For the text-containing cell, return its midpoint in (X, Y) coordinate format. 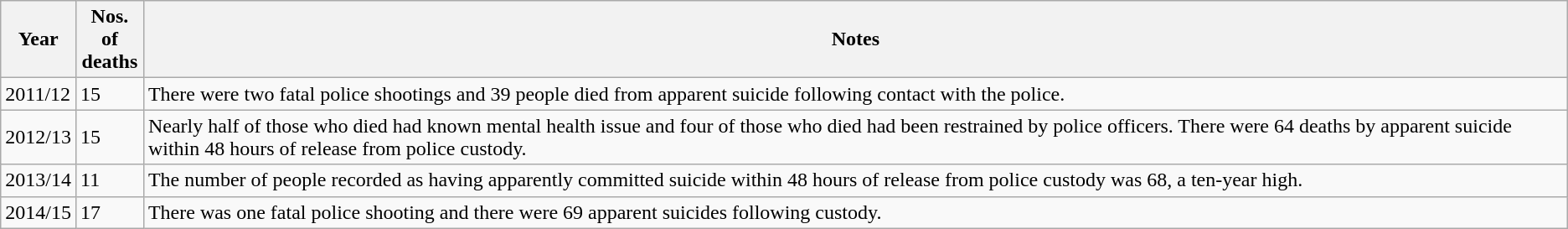
There was one fatal police shooting and there were 69 apparent suicides following custody. (855, 212)
2012/13 (39, 138)
There were two fatal police shootings and 39 people died from apparent suicide following contact with the police. (855, 94)
2013/14 (39, 180)
2011/12 (39, 94)
Notes (855, 39)
The number of people recorded as having apparently committed suicide within 48 hours of release from police custody was 68, a ten-year high. (855, 180)
Year (39, 39)
Nos. ofdeaths (109, 39)
11 (109, 180)
17 (109, 212)
2014/15 (39, 212)
